Determine the (X, Y) coordinate at the center of the cell enclosing the given text.  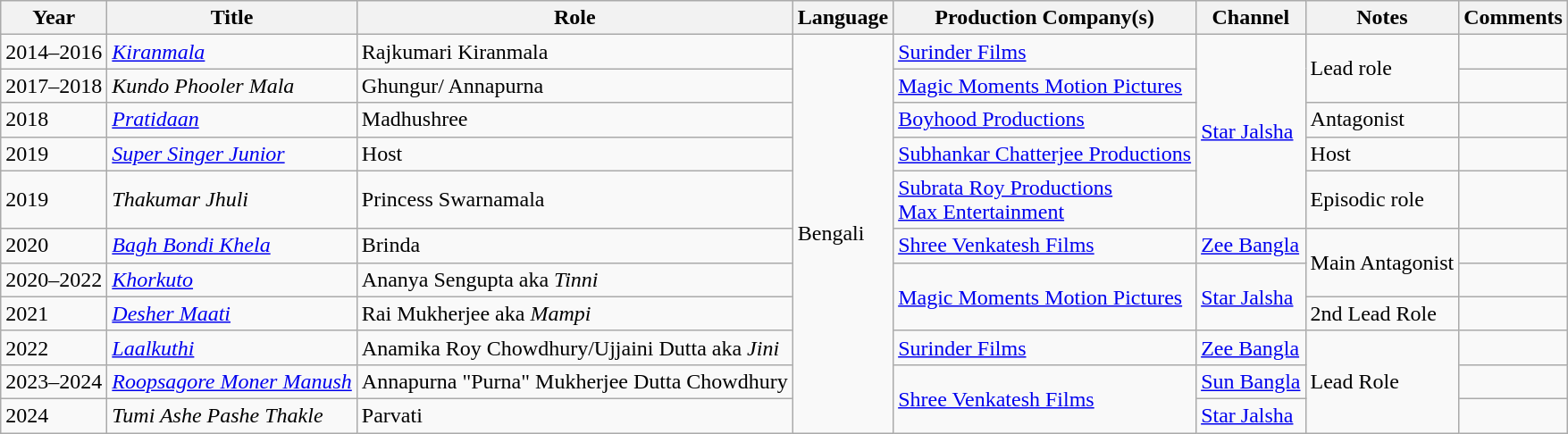
Brinda (574, 246)
Language (843, 18)
Thakumar Jhuli (232, 200)
2024 (54, 415)
Khorkuto (232, 280)
Comments (1513, 18)
Sun Bangla (1251, 381)
Lead Role (1382, 381)
2020–2022 (54, 280)
Super Singer Junior (232, 154)
Kiranmala (232, 52)
Roopsagore Moner Manush (232, 381)
Bagh Bondi Khela (232, 246)
2021 (54, 313)
Rai Mukherjee aka Mampi (574, 313)
Production Company(s) (1045, 18)
Ananya Sengupta aka Tinni (574, 280)
2020 (54, 246)
Year (54, 18)
Boyhood Productions (1045, 120)
Ghungur/ Annapurna (574, 86)
Main Antagonist (1382, 263)
2014–2016 (54, 52)
Antagonist (1382, 120)
2017–2018 (54, 86)
Channel (1251, 18)
Bengali (843, 234)
Anamika Roy Chowdhury/Ujjaini Dutta aka Jini (574, 347)
Lead role (1382, 69)
Laalkuthi (232, 347)
Annapurna "Purna" Mukherjee Dutta Chowdhury (574, 381)
2018 (54, 120)
Pratidaan (232, 120)
Title (232, 18)
Princess Swarnamala (574, 200)
2022 (54, 347)
Subrata Roy ProductionsMax Entertainment (1045, 200)
Notes (1382, 18)
Rajkumari Kiranmala (574, 52)
Parvati (574, 415)
Madhushree (574, 120)
2023–2024 (54, 381)
Episodic role (1382, 200)
2nd Lead Role (1382, 313)
Role (574, 18)
Tumi Ashe Pashe Thakle (232, 415)
Subhankar Chatterjee Productions (1045, 154)
Desher Maati (232, 313)
Kundo Phooler Mala (232, 86)
